Pinpoint the cell where the given text exists, returning its [X, Y] midpoint coordinate. 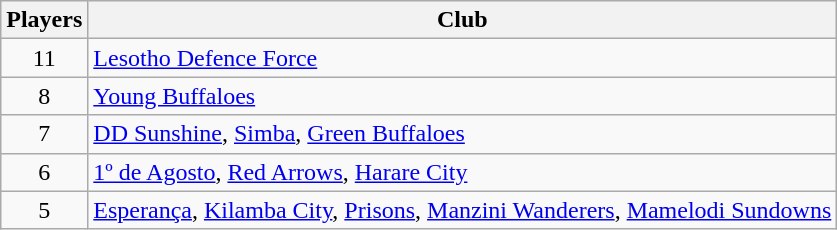
Young Buffaloes [462, 96]
8 [44, 96]
Lesotho Defence Force [462, 58]
11 [44, 58]
Esperança, Kilamba City, Prisons, Manzini Wanderers, Mamelodi Sundowns [462, 210]
Club [462, 20]
6 [44, 172]
7 [44, 134]
DD Sunshine, Simba, Green Buffaloes [462, 134]
1º de Agosto, Red Arrows, Harare City [462, 172]
Players [44, 20]
5 [44, 210]
